Detect which cell encompasses the target text, then output its [x, y] center coordinate. 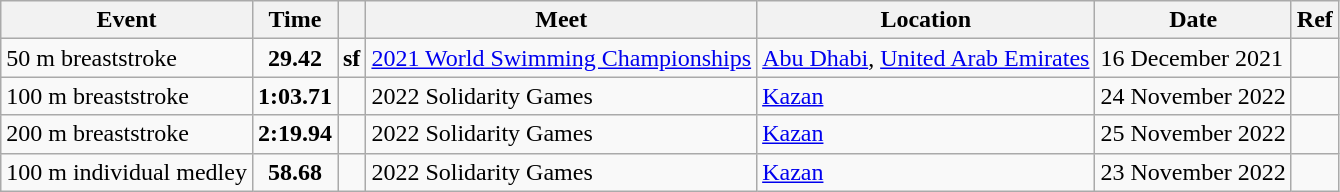
2021 World Swimming Championships [562, 58]
58.68 [294, 172]
Location [926, 20]
16 December 2021 [1193, 58]
1:03.71 [294, 96]
100 m breaststroke [127, 96]
Event [127, 20]
25 November 2022 [1193, 134]
Date [1193, 20]
Meet [562, 20]
2:19.94 [294, 134]
sf [352, 58]
Abu Dhabi, United Arab Emirates [926, 58]
100 m individual medley [127, 172]
24 November 2022 [1193, 96]
Ref [1314, 20]
29.42 [294, 58]
50 m breaststroke [127, 58]
200 m breaststroke [127, 134]
Time [294, 20]
23 November 2022 [1193, 172]
